Pinpoint the cell where the given text exists, returning its [X, Y] midpoint coordinate. 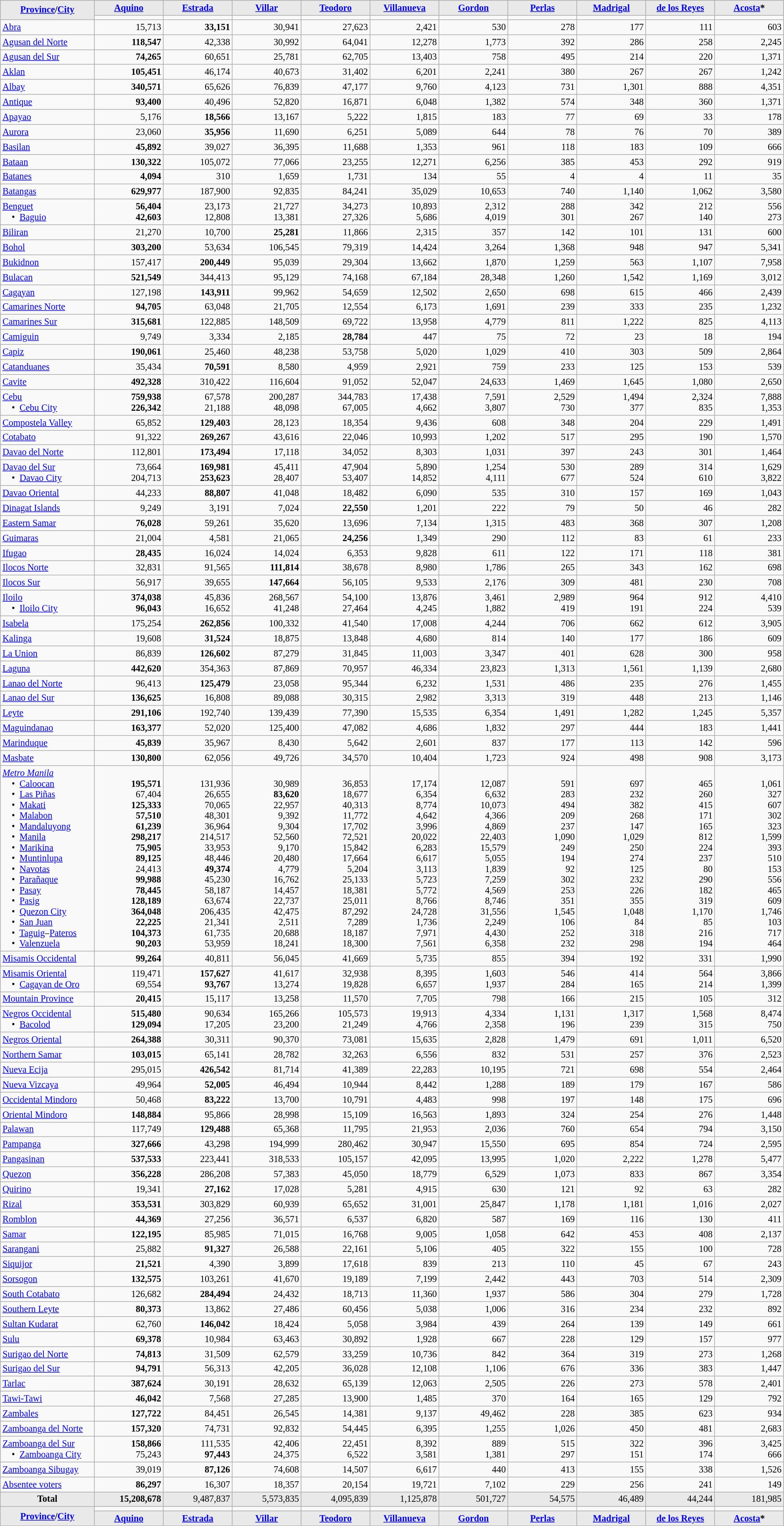
46,174 [198, 72]
495 [542, 57]
76,028 [129, 523]
19,608 [129, 638]
1,282 [611, 713]
414165 [611, 979]
5,106 [404, 1249]
22,4516,522 [336, 1449]
Laguna [48, 668]
113 [611, 743]
6,537 [336, 1219]
7,024 [266, 508]
14,507 [336, 1469]
122,195 [129, 1234]
Isabela [48, 623]
Davao del Sur • Davao City [48, 472]
18,354 [336, 422]
268,56741,248 [266, 603]
265 [542, 568]
1,485 [404, 1399]
31,402 [336, 72]
35 [749, 177]
Eastern Samar [48, 523]
1,464 [749, 453]
315,681 [129, 322]
139 [611, 1324]
2,464 [749, 1069]
256 [611, 1484]
20,415 [129, 999]
36,028 [336, 1369]
3,4611,882 [474, 603]
65,141 [198, 1055]
90,63417,205 [198, 1020]
3,347 [474, 653]
1,893 [474, 1114]
10,195 [474, 1069]
9,487,837 [198, 1499]
35,434 [129, 367]
129,488 [198, 1129]
8891,381 [474, 1449]
515,480129,094 [129, 1020]
4,581 [198, 538]
46,334 [404, 668]
6,256 [474, 162]
204 [611, 422]
1,208 [749, 523]
1,140 [611, 192]
105 [680, 999]
1,062 [680, 192]
4,779 [474, 322]
65,852 [129, 422]
Sorsogon [48, 1279]
85,985 [198, 1234]
111 [680, 27]
87,126 [198, 1469]
353,531 [129, 1204]
Negros Oriental [48, 1040]
1,073 [542, 1174]
194 [749, 337]
539 [749, 367]
15,635 [404, 1040]
Maguindanao [48, 728]
295,015 [129, 1069]
15,535 [404, 713]
87,279 [266, 653]
78 [542, 132]
26,588 [266, 1249]
5,477 [749, 1159]
118,547 [129, 42]
125,479 [198, 683]
623 [680, 1414]
908 [680, 758]
28,784 [336, 337]
41,540 [336, 623]
3,8661,399 [749, 979]
1,317239 [611, 1020]
31,509 [198, 1354]
54,659 [336, 292]
10,993 [404, 437]
447 [404, 337]
426,542 [198, 1069]
629,977 [129, 192]
833 [611, 1174]
16,871 [336, 102]
1,723 [474, 758]
105,57321,249 [336, 1020]
91,322 [129, 437]
10,404 [404, 758]
95,039 [266, 262]
192,740 [198, 713]
5,089 [404, 132]
531 [542, 1055]
13,958 [404, 322]
7,5913,807 [474, 402]
389 [749, 132]
35,029 [404, 192]
87,869 [266, 668]
39,655 [198, 583]
167 [680, 1084]
Lanao del Norte [48, 683]
92,832 [266, 1429]
324 [542, 1114]
56,40442,603 [129, 211]
28,632 [266, 1384]
6,520 [749, 1040]
706 [542, 623]
814 [474, 638]
230 [680, 583]
578 [680, 1384]
34,052 [336, 453]
642 [542, 1234]
1,313 [542, 668]
284,494 [198, 1294]
148,884 [129, 1114]
212140 [680, 211]
36,85318,67740,31311,77217,70272,52115,84217,6645,20425,13318,38125,01187,2927,28918,18718,300 [336, 858]
401 [542, 653]
30,892 [336, 1339]
537,533 [129, 1159]
958 [749, 653]
62,705 [336, 57]
Marinduque [48, 743]
2,324835 [680, 402]
23,255 [336, 162]
515297 [542, 1449]
53,634 [198, 247]
998 [474, 1099]
157,320 [129, 1429]
2,683 [749, 1429]
Antique [48, 102]
36,571 [266, 1219]
200,28748,098 [266, 402]
52,020 [198, 728]
Tawi-Tawi [48, 1399]
612 [680, 623]
279 [680, 1294]
2,442 [474, 1279]
34,570 [336, 758]
1,016 [680, 1204]
31,001 [404, 1204]
24,633 [474, 382]
Zamboanga del Sur • Zamboanga City [48, 1449]
13,662 [404, 262]
13,995 [474, 1159]
413 [542, 1469]
370 [474, 1399]
214 [611, 57]
314610 [680, 472]
1,815 [404, 117]
443 [542, 1279]
25,781 [266, 57]
1,260 [542, 277]
103,015 [129, 1055]
Northern Samar [48, 1055]
Pangasinan [48, 1159]
327,666 [129, 1144]
62,056 [198, 758]
130 [680, 1219]
1,928 [404, 1339]
200,449 [198, 262]
6,820 [404, 1219]
189 [542, 1084]
116,604 [266, 382]
132,575 [129, 1279]
Zambales [48, 1414]
Aklan [48, 72]
8,430 [266, 743]
181,985 [749, 1499]
8,3956,657 [404, 979]
9,005 [404, 1234]
17,4384,662 [404, 402]
23,823 [474, 668]
171 [611, 553]
303 [611, 352]
41,669 [336, 959]
7,958 [749, 262]
9,137 [404, 1414]
Quezon [48, 1174]
8,442 [404, 1084]
396174 [680, 1449]
Camarines Sur [48, 322]
32,263 [336, 1055]
1,870 [474, 262]
18,875 [266, 638]
825 [680, 322]
Total [48, 1499]
65,139 [336, 1384]
13,700 [266, 1099]
15,550 [474, 1144]
105,072 [198, 162]
197 [542, 1099]
73,664204,713 [129, 472]
1,288 [474, 1084]
33,259 [336, 1354]
Nueva Ecija [48, 1069]
13,403 [404, 57]
842 [474, 1354]
27,256 [198, 1219]
792 [749, 1399]
316 [542, 1309]
964191 [611, 603]
364 [542, 1354]
2,421 [404, 27]
318,533 [266, 1159]
56,313 [198, 1369]
130,322 [129, 162]
6,251 [336, 132]
11,690 [266, 132]
65,652 [336, 1204]
22,161 [336, 1249]
86,839 [129, 653]
95,344 [336, 683]
48,238 [266, 352]
354,363 [198, 668]
708 [749, 583]
31,845 [336, 653]
40,496 [198, 102]
759,938226,342 [129, 402]
408 [680, 1234]
1,731 [336, 177]
728 [749, 1249]
Nueva Vizcaya [48, 1084]
11,360 [404, 1294]
13,848 [336, 638]
164 [542, 1399]
105,451 [129, 72]
9,749 [129, 337]
49,462 [474, 1414]
30,315 [336, 698]
79 [542, 508]
33,151 [198, 27]
77,390 [336, 713]
554 [680, 1069]
18,713 [336, 1294]
13,258 [266, 999]
147,664 [266, 583]
10,700 [198, 232]
Abra [48, 27]
Samar [48, 1234]
501,727 [474, 1499]
10,8935,686 [404, 211]
Pampanga [48, 1144]
90,370 [266, 1040]
81,714 [266, 1069]
100 [680, 1249]
91,565 [198, 568]
148,509 [266, 322]
919 [749, 162]
376 [680, 1055]
24,256 [336, 538]
4,410539 [749, 603]
1,146 [749, 698]
28,782 [266, 1055]
5,357 [749, 713]
758 [474, 57]
11,866 [336, 232]
3,580 [749, 192]
65,626 [198, 87]
1,469 [542, 382]
466 [680, 292]
611 [474, 553]
84,241 [336, 192]
131 [680, 232]
Catanduanes [48, 367]
1,106 [474, 1369]
Bukidnon [48, 262]
855 [474, 959]
405 [474, 1249]
134 [404, 177]
23,17312,808 [198, 211]
Benguet • Baguio [48, 211]
17,118 [266, 453]
514 [680, 1279]
310,422 [198, 382]
79,319 [336, 247]
23 [611, 337]
410 [542, 352]
2,439 [749, 292]
41,048 [266, 493]
84,451 [198, 1414]
26,545 [266, 1414]
1,242 [749, 72]
45,41128,407 [266, 472]
Iloilo • Iloilo City [48, 603]
1,0613276073023231,5993935101535564656091,746103717464 [749, 858]
2,595 [749, 1144]
759 [474, 367]
45,050 [336, 1174]
Rizal [48, 1204]
336 [611, 1369]
96,413 [129, 683]
380 [542, 72]
25,460 [198, 352]
2,036 [474, 1129]
23,060 [129, 132]
220 [680, 57]
4,483 [404, 1099]
46,042 [129, 1399]
16,563 [404, 1114]
Tarlac [48, 1384]
74,168 [336, 277]
1,031 [474, 453]
Cavite [48, 382]
56,045 [266, 959]
4,123 [474, 87]
8,303 [404, 453]
1,447 [749, 1369]
1,659 [266, 177]
Romblon [48, 1219]
7,705 [404, 999]
116 [611, 1219]
Batanes [48, 177]
1,568315 [680, 1020]
264,388 [129, 1040]
139,439 [266, 713]
50,468 [129, 1099]
1,011 [680, 1040]
322151 [611, 1449]
Davao del Norte [48, 453]
1,368 [542, 247]
2,315 [404, 232]
122 [542, 553]
34,27327,326 [336, 211]
Masbate [48, 758]
16,808 [198, 698]
88,807 [198, 493]
12,063 [404, 1384]
3,313 [474, 698]
322 [542, 1249]
5,038 [404, 1309]
934 [749, 1414]
4,244 [474, 623]
42,095 [404, 1159]
344,78367,005 [336, 402]
9,828 [404, 553]
169,981253,623 [198, 472]
105,157 [336, 1159]
6,048 [404, 102]
41,389 [336, 1069]
18,357 [266, 1484]
1,645 [611, 382]
3,984 [404, 1324]
7,199 [404, 1279]
Zamboanga Sibugay [48, 1469]
Batangas [48, 192]
14,424 [404, 247]
60,456 [336, 1309]
5,281 [336, 1189]
2,680 [749, 668]
70 [680, 132]
40,673 [266, 72]
387,624 [129, 1384]
54,575 [542, 1499]
Agusan del Norte [48, 42]
18 [680, 337]
442,620 [129, 668]
4,390 [198, 1264]
21,065 [266, 538]
35,956 [198, 132]
356,228 [129, 1174]
47,90453,407 [336, 472]
30,947 [404, 1144]
241 [680, 1484]
258 [680, 42]
6,090 [404, 493]
312 [749, 999]
4,3342,358 [474, 1020]
498 [611, 758]
662 [611, 623]
192 [611, 959]
5912834942092371,090249194923022533511,545106252232 [542, 858]
292 [680, 162]
7,102 [474, 1484]
666 [749, 147]
93,400 [129, 102]
374,03896,043 [129, 603]
9,533 [404, 583]
17,618 [336, 1264]
839 [404, 1264]
178 [749, 117]
45,83616,652 [198, 603]
43,298 [198, 1144]
60,939 [266, 1204]
24,432 [266, 1294]
45,839 [129, 743]
14,024 [266, 553]
1,178 [542, 1204]
57,383 [266, 1174]
99,264 [129, 959]
30,941 [266, 27]
Sarangani [48, 1249]
19,189 [336, 1279]
52,820 [266, 102]
3,264 [474, 247]
10,653 [474, 192]
63,048 [198, 307]
291,106 [129, 713]
20,154 [336, 1484]
42,338 [198, 42]
27,623 [336, 27]
1,832 [474, 728]
46,489 [611, 1499]
444 [611, 728]
15,208,678 [129, 1499]
76 [611, 132]
173,494 [198, 453]
126,682 [129, 1294]
867 [680, 1174]
194,999 [266, 1144]
Dinagat Islands [48, 508]
2,027 [749, 1204]
2,401 [749, 1384]
465260415171165812224237802901823191,17085216194 [680, 858]
1,786 [474, 568]
695 [542, 1144]
21,521 [129, 1264]
Albay [48, 87]
18,424 [266, 1324]
28,998 [266, 1114]
10,984 [198, 1339]
1,448 [749, 1114]
31,524 [198, 638]
27,486 [266, 1309]
41,670 [266, 1279]
14,381 [336, 1414]
110 [542, 1264]
303,200 [129, 247]
89,088 [266, 698]
22,283 [404, 1069]
17,028 [266, 1189]
222 [474, 508]
80,373 [129, 1309]
130,800 [129, 758]
Agusan del Sur [48, 57]
67,57821,188 [198, 402]
39,027 [198, 147]
1,479 [542, 1040]
195,57167,404125,33357,51061,239298,21775,90589,12524,41399,98878,445128,189364,04822,225104,37390,203 [129, 858]
Bataan [48, 162]
1,494377 [611, 402]
587 [474, 1219]
912224 [680, 603]
9,436 [404, 422]
1,201 [404, 508]
574 [542, 102]
13,862 [198, 1309]
2,921 [404, 367]
Cagayan [48, 292]
333 [611, 307]
1,255 [474, 1429]
297 [542, 728]
1,301 [611, 87]
69,378 [129, 1339]
Negros Occidental • Bacolod [48, 1020]
39,019 [129, 1469]
5,642 [336, 743]
1,131196 [542, 1020]
3,425666 [749, 1449]
10,736 [404, 1354]
961 [474, 147]
1,181 [611, 1204]
3,354 [749, 1174]
288301 [542, 211]
46 [680, 508]
411 [749, 1219]
131,93626,65570,06548,30136,964214,51733,95348,44649,37445,23058,18763,674206,43521,34161,73553,959 [198, 858]
17,008 [404, 623]
724 [680, 1144]
18,482 [336, 493]
2,222 [611, 1159]
30,98983,62022,9579,3929,30452,5609,17020,4804,77916,76214,45722,73742,4752,51120,68818,241 [266, 858]
1,570 [749, 437]
2,245 [749, 42]
644 [474, 132]
67 [680, 1264]
49,726 [266, 758]
Zamboanga del Norte [48, 1429]
11,570 [336, 999]
Davao Oriental [48, 493]
6972323822681471,0292502741252322263551,04884318298 [611, 858]
2,601 [404, 743]
854 [611, 1144]
71,015 [266, 1234]
2,3124,019 [474, 211]
6,232 [404, 683]
5,89014,852 [404, 472]
12,278 [404, 42]
530677 [542, 472]
2,989419 [542, 603]
17,1746,3548,7744,6423,99620,0226,2836,6173,1135,7235,7728,76624,7281,7367,9717,561 [404, 858]
30,191 [198, 1384]
383 [680, 1369]
3,899 [266, 1264]
Bohol [48, 247]
21,004 [129, 538]
28,123 [266, 422]
1,937 [474, 1294]
127,722 [129, 1414]
1,278 [680, 1159]
83 [611, 538]
Surigao del Sur [48, 1369]
Camarines Norte [48, 307]
1,353 [404, 147]
53,758 [336, 352]
122,885 [198, 322]
Biliran [48, 232]
1,222 [611, 322]
1,169 [680, 277]
112,801 [129, 453]
Capiz [48, 352]
654 [611, 1129]
101 [611, 232]
381 [749, 553]
175,254 [129, 623]
South Cotabato [48, 1294]
517 [542, 437]
27,285 [266, 1399]
19,341 [129, 1189]
303,829 [198, 1204]
696 [749, 1099]
1,6031,937 [474, 979]
125,400 [266, 728]
731 [542, 87]
439 [474, 1324]
38,678 [336, 568]
Bulacan [48, 277]
1,691 [474, 307]
6,529 [474, 1174]
77,066 [266, 162]
56,105 [336, 583]
92,835 [266, 192]
703 [611, 1279]
56,917 [129, 583]
448 [611, 698]
72 [542, 337]
29,304 [336, 262]
162 [680, 568]
331 [680, 959]
47,177 [336, 87]
91,052 [336, 382]
440 [474, 1469]
3,173 [749, 758]
187,900 [198, 192]
8,980 [404, 568]
13,8764,245 [404, 603]
13,696 [336, 523]
Leyte [48, 713]
35,620 [266, 523]
67,184 [404, 277]
1,441 [749, 728]
556273 [749, 211]
41,61713,274 [266, 979]
6,353 [336, 553]
16,024 [198, 553]
304 [611, 1294]
2,505 [474, 1384]
65,368 [266, 1129]
343 [611, 568]
3,191 [198, 508]
15,713 [129, 27]
Guimaras [48, 538]
74,813 [129, 1354]
25,882 [129, 1249]
300 [680, 653]
12,502 [404, 292]
4,095,839 [336, 1499]
564214 [680, 979]
1,058 [474, 1234]
1,020 [542, 1159]
12,271 [404, 162]
1,531 [474, 683]
6,201 [404, 72]
563 [611, 262]
603 [749, 27]
338 [680, 1469]
1,202 [474, 437]
95,129 [266, 277]
136,625 [129, 698]
239 [542, 307]
99,962 [266, 292]
760 [542, 1129]
530 [474, 27]
33 [680, 117]
5,058 [336, 1324]
69,722 [336, 322]
948 [611, 247]
Basilan [48, 147]
64,041 [336, 42]
22,046 [336, 437]
70,591 [198, 367]
1,6293,822 [749, 472]
811 [542, 322]
1,080 [680, 382]
44,244 [680, 1499]
1,526 [749, 1469]
63,463 [266, 1339]
18,566 [198, 117]
143,911 [198, 292]
21,705 [266, 307]
16,307 [198, 1484]
691 [611, 1040]
Surigao del Norte [48, 1354]
340,571 [129, 87]
295 [611, 437]
2,176 [474, 583]
2,137 [749, 1234]
483 [542, 523]
165,26623,200 [266, 1020]
2,523 [749, 1055]
7,568 [198, 1399]
226 [542, 1384]
50 [611, 508]
392 [542, 42]
344,413 [198, 277]
1,382 [474, 102]
Kalinga [48, 638]
Oriental Mindoro [48, 1114]
52,047 [404, 382]
394 [542, 959]
Quirino [48, 1189]
740 [542, 192]
278 [542, 27]
257 [611, 1055]
111,814 [266, 568]
25,281 [266, 232]
450 [611, 1429]
19,9134,766 [404, 1020]
521,549 [129, 277]
83,222 [198, 1099]
186 [680, 638]
234 [611, 1309]
74,731 [198, 1429]
73,081 [336, 1040]
190,061 [129, 352]
54,445 [336, 1429]
Occidental Mindoro [48, 1099]
35,967 [198, 743]
4,113 [749, 322]
223,441 [198, 1159]
106,545 [266, 247]
12,108 [404, 1369]
15,109 [336, 1114]
Siquijor [48, 1264]
32,831 [129, 568]
4,959 [336, 367]
262,856 [198, 623]
1,026 [542, 1429]
5,735 [404, 959]
535 [474, 493]
12,554 [336, 307]
74,265 [129, 57]
7,134 [404, 523]
1,259 [542, 262]
721 [542, 1069]
2,185 [266, 337]
62,579 [266, 1354]
1,245 [680, 713]
280,462 [336, 1144]
127,198 [129, 292]
1,006 [474, 1309]
10,791 [336, 1099]
La Union [48, 653]
5,020 [404, 352]
157,417 [129, 262]
608 [474, 422]
1,561 [611, 668]
42,205 [266, 1369]
Ilocos Sur [48, 583]
153 [680, 367]
Palawan [48, 1129]
43,616 [266, 437]
892 [749, 1309]
11,795 [336, 1129]
22,550 [336, 508]
342267 [611, 211]
486 [542, 683]
27,162 [198, 1189]
112 [542, 538]
62,760 [129, 1324]
6,556 [404, 1055]
357 [474, 232]
628 [611, 653]
630 [474, 1189]
Camiguin [48, 337]
21,953 [404, 1129]
290 [474, 538]
1,349 [404, 538]
301 [680, 453]
1,029 [474, 352]
5,176 [129, 117]
49,964 [129, 1084]
60,651 [198, 57]
148 [611, 1099]
42,40624,375 [266, 1449]
94,791 [129, 1369]
600 [749, 232]
977 [749, 1339]
13,900 [336, 1399]
86,297 [129, 1484]
2,828 [474, 1040]
9,249 [129, 508]
286,208 [198, 1174]
309 [542, 583]
146,042 [198, 1324]
54,10027,464 [336, 603]
8,474750 [749, 1020]
1,728 [749, 1294]
91,327 [198, 1249]
264 [542, 1324]
61 [680, 538]
77 [542, 117]
4,680 [404, 638]
2,982 [404, 698]
70,957 [336, 668]
28,348 [474, 277]
11,003 [404, 653]
368 [611, 523]
63 [680, 1189]
23,058 [266, 683]
40,811 [198, 959]
52,005 [198, 1084]
30,992 [266, 42]
6,395 [404, 1429]
109 [680, 147]
798 [474, 999]
125 [611, 367]
888 [680, 87]
166 [542, 999]
190 [680, 437]
55 [474, 177]
1,315 [474, 523]
2,309 [749, 1279]
232 [680, 1309]
18,779 [404, 1174]
4,686 [404, 728]
1,990 [749, 959]
3,334 [198, 337]
111,53597,443 [198, 1449]
69 [611, 117]
2,864 [749, 352]
667 [474, 1339]
19,721 [404, 1484]
832 [474, 1055]
Sulu [48, 1339]
75 [474, 337]
157,62793,767 [198, 979]
16,768 [336, 1234]
44,233 [129, 493]
117,749 [129, 1129]
92 [611, 1189]
47,082 [336, 728]
307 [680, 523]
158,86675,243 [129, 1449]
1,268 [749, 1354]
13,167 [266, 117]
100,332 [266, 623]
215 [611, 999]
Cotabato [48, 437]
140 [542, 638]
30,311 [198, 1040]
12,0876,63210,0734,3664,86922,40315,5795,0551,8397,2594,5698,74631,5562,2494,4306,358 [474, 858]
129,403 [198, 422]
Ifugao [48, 553]
6,173 [404, 307]
286 [611, 42]
269,267 [198, 437]
179 [611, 1084]
1,773 [474, 42]
6,354 [474, 713]
2,529730 [542, 402]
5,222 [336, 117]
7,8881,353 [749, 402]
9,760 [404, 87]
837 [474, 743]
11 [680, 177]
3,905 [749, 623]
Apayao [48, 117]
615 [611, 292]
165 [611, 1399]
28,435 [129, 553]
Cebu • Cebu City [48, 402]
76,839 [266, 87]
Absentee voters [48, 1484]
492,328 [129, 382]
126,602 [198, 653]
163,377 [129, 728]
Aurora [48, 132]
95,866 [198, 1114]
676 [542, 1369]
36,395 [266, 147]
1,2544,111 [474, 472]
4,915 [404, 1189]
1,455 [749, 683]
5,341 [749, 247]
103,261 [198, 1279]
289524 [611, 472]
360 [680, 102]
121 [542, 1189]
46,494 [266, 1084]
6,617 [404, 1469]
1,542 [611, 277]
596 [749, 743]
Misamis Occidental [48, 959]
4,351 [749, 87]
1,139 [680, 668]
509 [680, 352]
609 [749, 638]
1,232 [749, 307]
4,094 [129, 177]
2,241 [474, 72]
10,944 [336, 1084]
Misamis Oriental • Cagayan de Oro [48, 979]
44,369 [129, 1219]
924 [542, 758]
74,608 [266, 1469]
94,705 [129, 307]
Lanao del Sur [48, 698]
8,3923,581 [404, 1449]
1,107 [680, 262]
Ilocos Norte [48, 568]
45 [611, 1264]
1,125,878 [404, 1499]
Mountain Province [48, 999]
21,270 [129, 232]
1,043 [749, 493]
11,688 [336, 147]
25,847 [474, 1204]
45,892 [129, 147]
Compostela Valley [48, 422]
3,150 [749, 1129]
59,261 [198, 523]
32,93819,828 [336, 979]
3,012 [749, 277]
21,72713,381 [266, 211]
Southern Leyte [48, 1309]
15,117 [198, 999]
5,573,835 [266, 1499]
397 [542, 453]
546284 [542, 979]
254 [611, 1114]
661 [749, 1324]
8,580 [266, 367]
175 [680, 1099]
947 [680, 247]
119,47169,554 [129, 979]
794 [680, 1129]
Sultan Kudarat [48, 1324]
